Capture the cell that displays the provided text and extract its (X, Y) central coordinate. 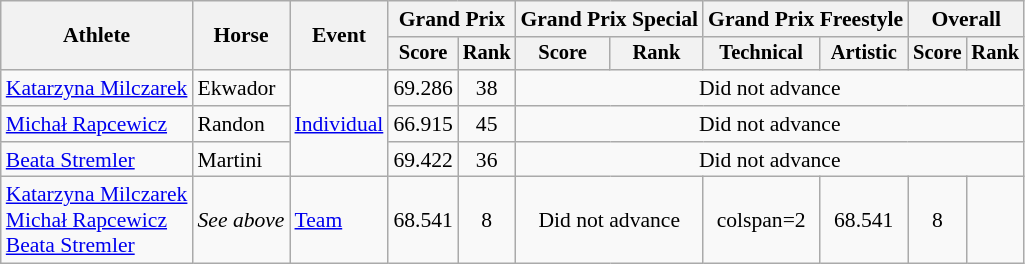
Grand Prix Special (609, 19)
Athlete (97, 36)
Individual (340, 124)
colspan=2 (761, 220)
36 (487, 160)
Katarzyna MilczarekMichał RapcewiczBeata Stremler (97, 220)
Katarzyna Milczarek (97, 88)
Randon (240, 124)
Artistic (864, 54)
Overall (966, 19)
See above (240, 220)
Horse (240, 36)
69.286 (422, 88)
45 (487, 124)
Technical (761, 54)
Grand Prix (452, 19)
Ekwador (240, 88)
69.422 (422, 160)
38 (487, 88)
Team (340, 220)
Grand Prix Freestyle (806, 19)
Event (340, 36)
Martini (240, 160)
Beata Stremler (97, 160)
66.915 (422, 124)
Michał Rapcewicz (97, 124)
